Output the (X, Y) coordinate of the center of the cell containing the given text.  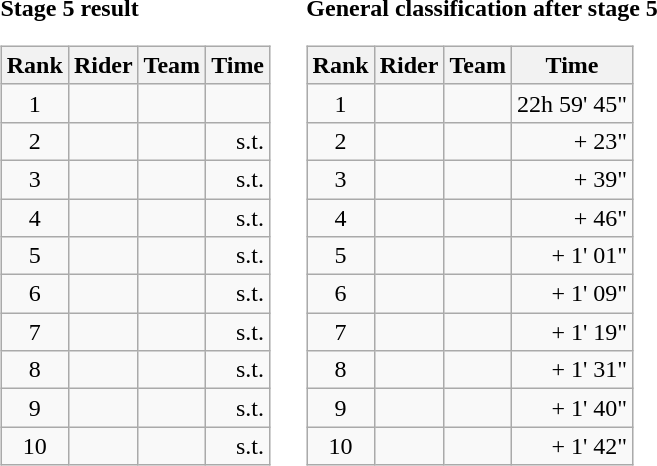
+ 39" (572, 179)
+ 1' 40" (572, 408)
22h 59' 45" (572, 103)
+ 1' 31" (572, 370)
+ 46" (572, 217)
+ 1' 19" (572, 332)
+ 23" (572, 141)
+ 1' 01" (572, 256)
+ 1' 09" (572, 294)
+ 1' 42" (572, 446)
